Scan for the cell matching the given text and deliver its [X, Y] coordinate at center. 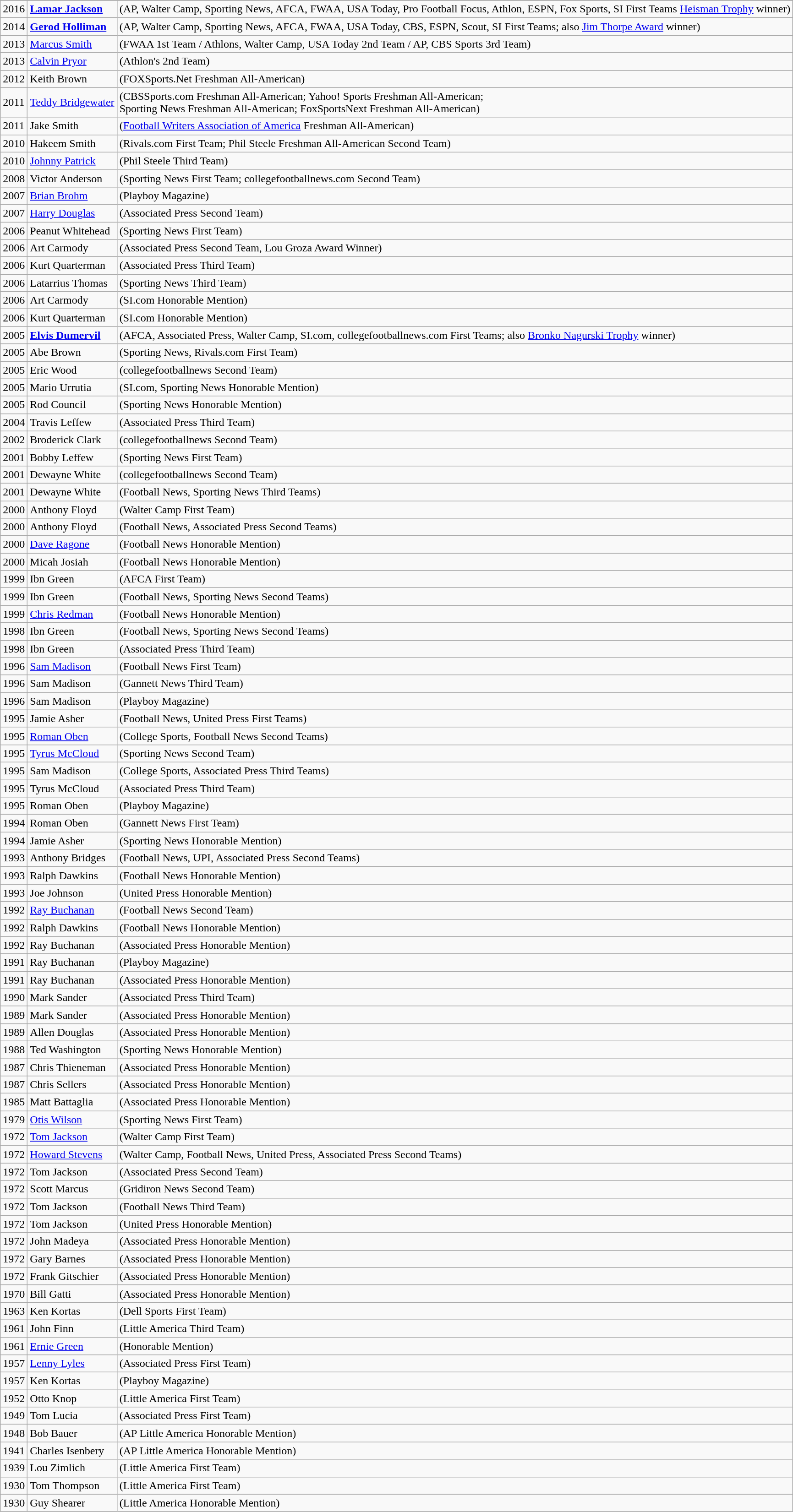
(Phil Steele Third Team) [455, 161]
Tom Lucia [72, 1416]
(Sporting News Second Team) [455, 753]
(College Sports, Associated Press Third Teams) [455, 771]
Johnny Patrick [72, 161]
2012 [14, 79]
(Sporting News Third Team) [455, 283]
(Football Writers Association of America Freshman All-American) [455, 126]
Bobby Leffew [72, 457]
(Rivals.com First Team; Phil Steele Freshman All-American Second Team) [455, 143]
Peanut Whitehead [72, 230]
1952 [14, 1398]
Lamar Jackson [72, 9]
Gerod Holliman [72, 27]
1979 [14, 1120]
Jake Smith [72, 126]
(Gannett News Third Team) [455, 684]
Gary Barnes [72, 1259]
1963 [14, 1311]
(AFCA, Associated Press, Walter Camp, SI.com, collegefootballnews.com First Teams; also Bronko Nagurski Trophy winner) [455, 335]
Eric Wood [72, 370]
(Walter Camp, Football News, United Press, Associated Press Second Teams) [455, 1154]
(Sporting News First Team; collegefootballnews.com Second Team) [455, 178]
Frank Gitschier [72, 1276]
(CBSSports.com Freshman All-American; Yahoo! Sports Freshman All-American;Sporting News Freshman All-American; FoxSportsNext Freshman All-American) [455, 103]
1988 [14, 1050]
Lou Zimlich [72, 1468]
(Athlon's 2nd Team) [455, 61]
(Little America Third Team) [455, 1328]
(Football News, Associated Press Second Teams) [455, 527]
Marcus Smith [72, 44]
Charles Isenbery [72, 1451]
John Madeya [72, 1241]
Mario Urrutia [72, 387]
Victor Anderson [72, 178]
1970 [14, 1294]
(Football News, UPI, Associated Press Second Teams) [455, 858]
1990 [14, 997]
(Associated Press Second Team, Lou Groza Award Winner) [455, 248]
(AP, Walter Camp, Sporting News, AFCA, FWAA, USA Today, Pro Football Focus, Athlon, ESPN, Fox Sports, SI First Teams Heisman Trophy winner) [455, 9]
Tom Thompson [72, 1485]
Hakeem Smith [72, 143]
(Football News, Sporting News Third Teams) [455, 492]
Howard Stevens [72, 1154]
Matt Battaglia [72, 1102]
1941 [14, 1451]
Rod Council [72, 405]
2004 [14, 422]
Chris Redman [72, 614]
Abe Brown [72, 353]
Dave Ragone [72, 544]
Otto Knop [72, 1398]
Chris Thieneman [72, 1067]
Elvis Dumervil [72, 335]
(Sporting News, Rivals.com First Team) [455, 353]
Broderick Clark [72, 440]
Joe Johnson [72, 893]
(SI.com, Sporting News Honorable Mention) [455, 387]
Ernie Green [72, 1346]
(Gridiron News Second Team) [455, 1189]
Travis Leffew [72, 422]
(Honorable Mention) [455, 1346]
(Football News, United Press First Teams) [455, 718]
(College Sports, Football News Second Teams) [455, 736]
1985 [14, 1102]
(Gannett News First Team) [455, 823]
Brian Brohm [72, 196]
Ted Washington [72, 1050]
Chris Sellers [72, 1085]
Calvin Pryor [72, 61]
1948 [14, 1433]
(AP, Walter Camp, Sporting News, AFCA, FWAA, USA Today, CBS, ESPN, Scout, SI First Teams; also Jim Thorpe Award winner) [455, 27]
Bill Gatti [72, 1294]
Scott Marcus [72, 1189]
Otis Wilson [72, 1120]
Micah Josiah [72, 562]
Latarrius Thomas [72, 283]
Anthony Bridges [72, 858]
(Dell Sports First Team) [455, 1311]
(Football News Third Team) [455, 1207]
(Little America Honorable Mention) [455, 1503]
(FOXSports.Net Freshman All-American) [455, 79]
(FWAA 1st Team / Athlons, Walter Camp, USA Today 2nd Team / AP, CBS Sports 3rd Team) [455, 44]
1939 [14, 1468]
2016 [14, 9]
Teddy Bridgewater [72, 103]
2002 [14, 440]
(Football News First Team) [455, 666]
(Football News Second Team) [455, 910]
Bob Bauer [72, 1433]
2014 [14, 27]
Lenny Lyles [72, 1364]
Guy Shearer [72, 1503]
Harry Douglas [72, 213]
1949 [14, 1416]
(AFCA First Team) [455, 579]
Allen Douglas [72, 1032]
2008 [14, 178]
John Finn [72, 1328]
Keith Brown [72, 79]
